Pinpoint the cell where the given text exists, returning its [X, Y] midpoint coordinate. 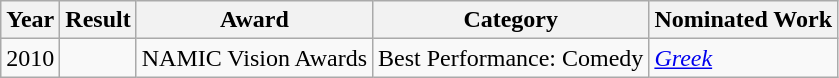
Year [30, 20]
Nominated Work [744, 20]
NAMIC Vision Awards [254, 58]
2010 [30, 58]
Award [254, 20]
Category [511, 20]
Result [98, 20]
Best Performance: Comedy [511, 58]
Greek [744, 58]
